Output the (x, y) coordinate of the center of the cell containing the given text.  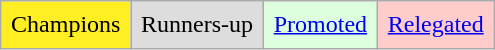
Runners-up (198, 25)
Relegated (436, 25)
Champions (66, 25)
Promoted (320, 25)
